Identify which cell holds the provided text, then report its [X, Y] central coordinate. 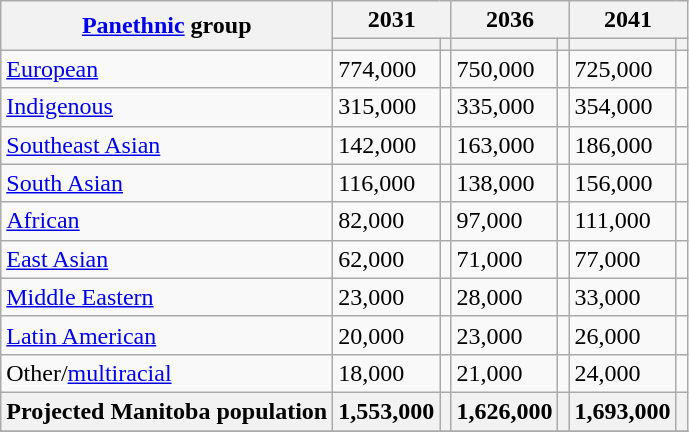
28,000 [504, 297]
European [167, 69]
Middle Eastern [167, 297]
62,000 [386, 259]
26,000 [622, 335]
Latin American [167, 335]
750,000 [504, 69]
315,000 [386, 107]
Panethnic group [167, 26]
71,000 [504, 259]
138,000 [504, 183]
African [167, 221]
142,000 [386, 145]
Projected Manitoba population [167, 411]
1,626,000 [504, 411]
2036 [510, 20]
South Asian [167, 183]
186,000 [622, 145]
Southeast Asian [167, 145]
1,693,000 [622, 411]
33,000 [622, 297]
18,000 [386, 373]
111,000 [622, 221]
354,000 [622, 107]
2041 [628, 20]
77,000 [622, 259]
24,000 [622, 373]
725,000 [622, 69]
97,000 [504, 221]
1,553,000 [386, 411]
20,000 [386, 335]
116,000 [386, 183]
East Asian [167, 259]
335,000 [504, 107]
Other/multiracial [167, 373]
Indigenous [167, 107]
156,000 [622, 183]
2031 [392, 20]
163,000 [504, 145]
82,000 [386, 221]
21,000 [504, 373]
774,000 [386, 69]
